Determine the [x, y] coordinate at the center of the cell enclosing the given text.  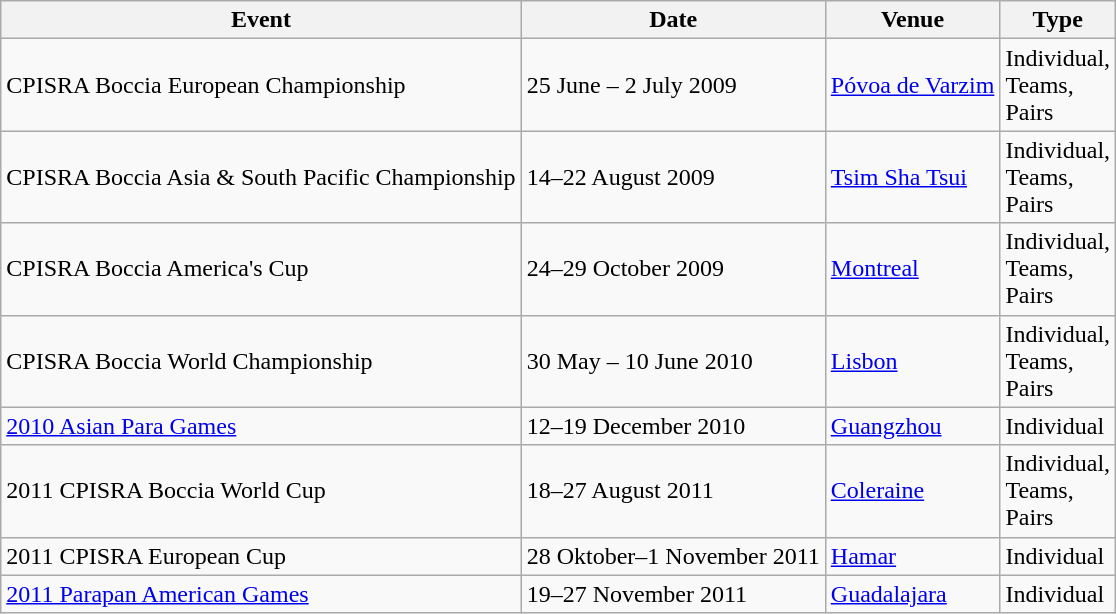
Guadalajara [912, 594]
Guangzhou [912, 426]
Lisbon [912, 361]
CPISRA Boccia Asia & South Pacific Championship [261, 177]
Event [261, 20]
14–22 August 2009 [673, 177]
2011 CPISRA Boccia World Cup [261, 491]
28 Oktober–1 November 2011 [673, 556]
2011 Parapan American Games [261, 594]
2011 CPISRA European Cup [261, 556]
30 May – 10 June 2010 [673, 361]
Tsim Sha Tsui [912, 177]
25 June – 2 July 2009 [673, 85]
19–27 November 2011 [673, 594]
CPISRA Boccia America's Cup [261, 269]
Venue [912, 20]
Date [673, 20]
18–27 August 2011 [673, 491]
Póvoa de Varzim [912, 85]
Hamar [912, 556]
Type [1058, 20]
24–29 October 2009 [673, 269]
12–19 December 2010 [673, 426]
Montreal [912, 269]
2010 Asian Para Games [261, 426]
CPISRA Boccia European Championship [261, 85]
Coleraine [912, 491]
CPISRA Boccia World Championship [261, 361]
